Detect which cell encompasses the target text, then output its (X, Y) center coordinate. 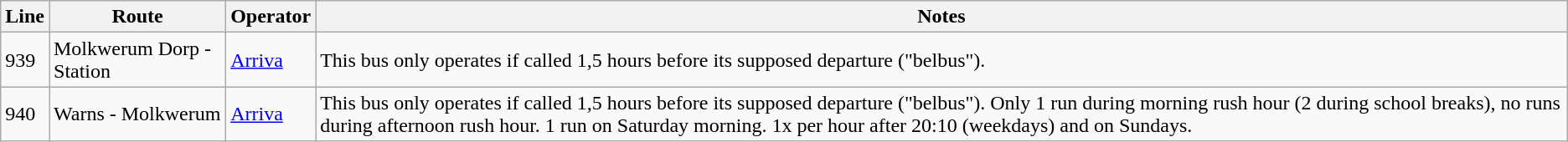
Notes (941, 17)
Warns - Molkwerum (137, 114)
Operator (271, 17)
Molkwerum Dorp - Station (137, 60)
Route (137, 17)
940 (25, 114)
939 (25, 60)
This bus only operates if called 1,5 hours before its supposed departure ("belbus"). (941, 60)
Line (25, 17)
